Extract the [x, y] coordinate from the center of the cell holding the provided text.  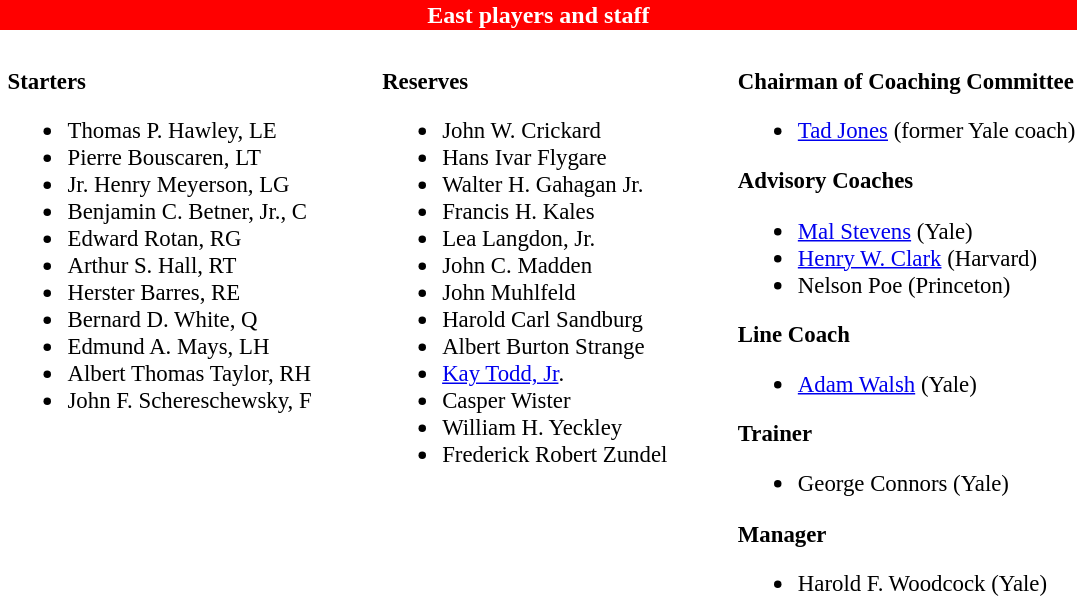
East players and staff [538, 15]
